Return the [X, Y] coordinate for the center point of the cell that contains the specified text.  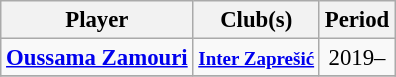
Club(s) [256, 20]
Period [356, 20]
2019– [356, 58]
Oussama Zamouri [97, 58]
Player [97, 20]
Inter Zaprešić [256, 58]
